Locate the cell with the specified text and output its (X, Y) center coordinate. 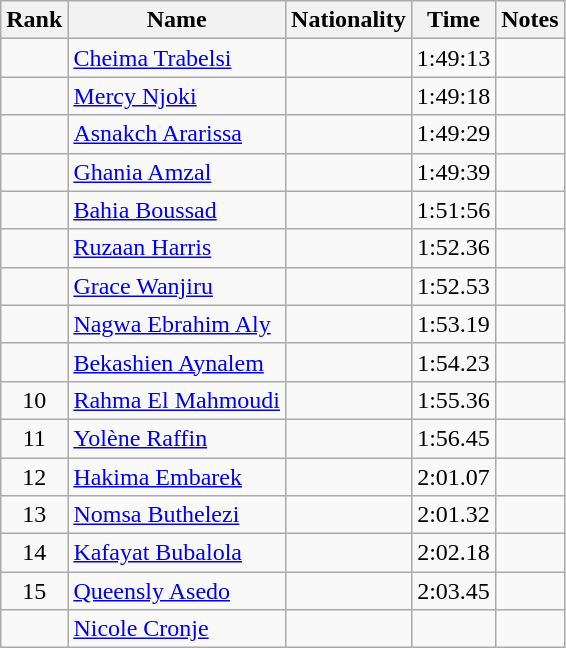
12 (34, 477)
Bekashien Aynalem (177, 362)
Queensly Asedo (177, 591)
Hakima Embarek (177, 477)
Nicole Cronje (177, 629)
14 (34, 553)
Grace Wanjiru (177, 286)
1:52.53 (453, 286)
Rahma El Mahmoudi (177, 400)
Ghania Amzal (177, 172)
Kafayat Bubalola (177, 553)
Yolène Raffin (177, 438)
1:49:13 (453, 58)
1:54.23 (453, 362)
1:51:56 (453, 210)
Nomsa Buthelezi (177, 515)
1:56.45 (453, 438)
15 (34, 591)
1:49:39 (453, 172)
Mercy Njoki (177, 96)
2:03.45 (453, 591)
Cheima Trabelsi (177, 58)
2:01.32 (453, 515)
Ruzaan Harris (177, 248)
10 (34, 400)
1:55.36 (453, 400)
Time (453, 20)
1:52.36 (453, 248)
1:49:29 (453, 134)
Asnakch Ararissa (177, 134)
2:02.18 (453, 553)
Name (177, 20)
Nagwa Ebrahim Aly (177, 324)
1:53.19 (453, 324)
1:49:18 (453, 96)
Nationality (349, 20)
11 (34, 438)
Notes (530, 20)
Bahia Boussad (177, 210)
2:01.07 (453, 477)
13 (34, 515)
Rank (34, 20)
